Return the (x, y) coordinate for the center point of the cell that contains the specified text.  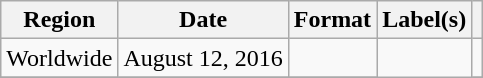
Label(s) (424, 20)
Region (60, 20)
August 12, 2016 (203, 58)
Date (203, 20)
Format (332, 20)
Worldwide (60, 58)
